Provide the (X, Y) coordinate of the cell's center where the given text is located.  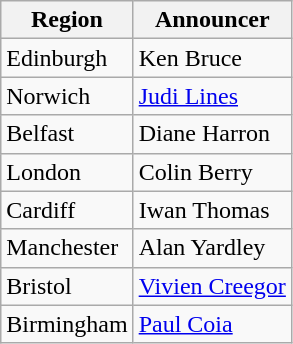
Cardiff (67, 210)
Iwan Thomas (212, 210)
Colin Berry (212, 172)
Belfast (67, 134)
Region (67, 20)
Edinburgh (67, 58)
Alan Yardley (212, 248)
Announcer (212, 20)
Paul Coia (212, 324)
Bristol (67, 286)
Ken Bruce (212, 58)
Judi Lines (212, 96)
Vivien Creegor (212, 286)
London (67, 172)
Birmingham (67, 324)
Manchester (67, 248)
Norwich (67, 96)
Diane Harron (212, 134)
